For the text-containing cell, return its midpoint in (X, Y) coordinate format. 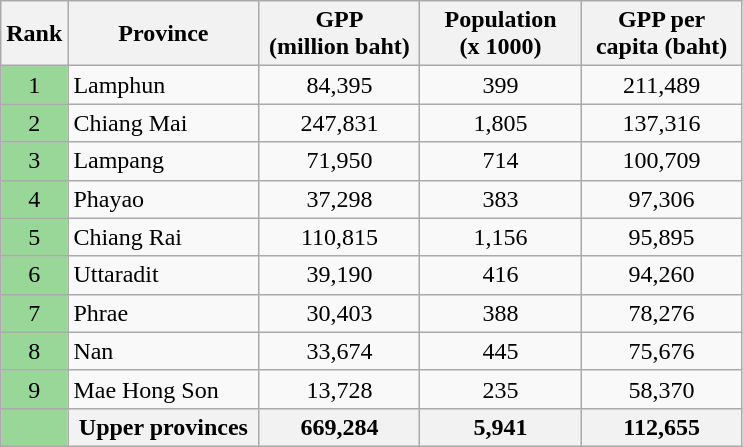
GPP per capita (baht) (662, 34)
669,284 (340, 427)
37,298 (340, 199)
112,655 (662, 427)
94,260 (662, 275)
Population(x 1000) (500, 34)
137,316 (662, 123)
Nan (164, 351)
4 (34, 199)
6 (34, 275)
1,805 (500, 123)
5,941 (500, 427)
7 (34, 313)
235 (500, 389)
Uttaradit (164, 275)
Chiang Mai (164, 123)
8 (34, 351)
Lampang (164, 161)
399 (500, 85)
211,489 (662, 85)
71,950 (340, 161)
13,728 (340, 389)
30,403 (340, 313)
Province (164, 34)
97,306 (662, 199)
Chiang Rai (164, 237)
445 (500, 351)
Lamphun (164, 85)
33,674 (340, 351)
GPP(million baht) (340, 34)
Phrae (164, 313)
1,156 (500, 237)
5 (34, 237)
714 (500, 161)
Mae Hong Son (164, 389)
383 (500, 199)
Rank (34, 34)
388 (500, 313)
416 (500, 275)
110,815 (340, 237)
39,190 (340, 275)
9 (34, 389)
84,395 (340, 85)
58,370 (662, 389)
95,895 (662, 237)
100,709 (662, 161)
247,831 (340, 123)
3 (34, 161)
2 (34, 123)
75,676 (662, 351)
Phayao (164, 199)
Upper provinces (164, 427)
78,276 (662, 313)
1 (34, 85)
